Return the [X, Y] coordinate for the center point of the cell that contains the specified text.  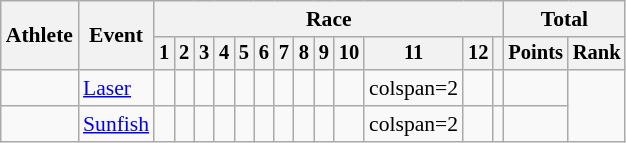
4 [224, 54]
Laser [116, 88]
1 [164, 54]
7 [284, 54]
Athlete [40, 36]
Race [328, 19]
Event [116, 36]
5 [244, 54]
Sunfish [116, 124]
10 [349, 54]
Points [535, 54]
12 [478, 54]
3 [204, 54]
6 [264, 54]
Total [564, 19]
Rank [597, 54]
9 [324, 54]
2 [184, 54]
11 [414, 54]
8 [304, 54]
